Return the [X, Y] coordinate for the center point of the cell that contains the specified text.  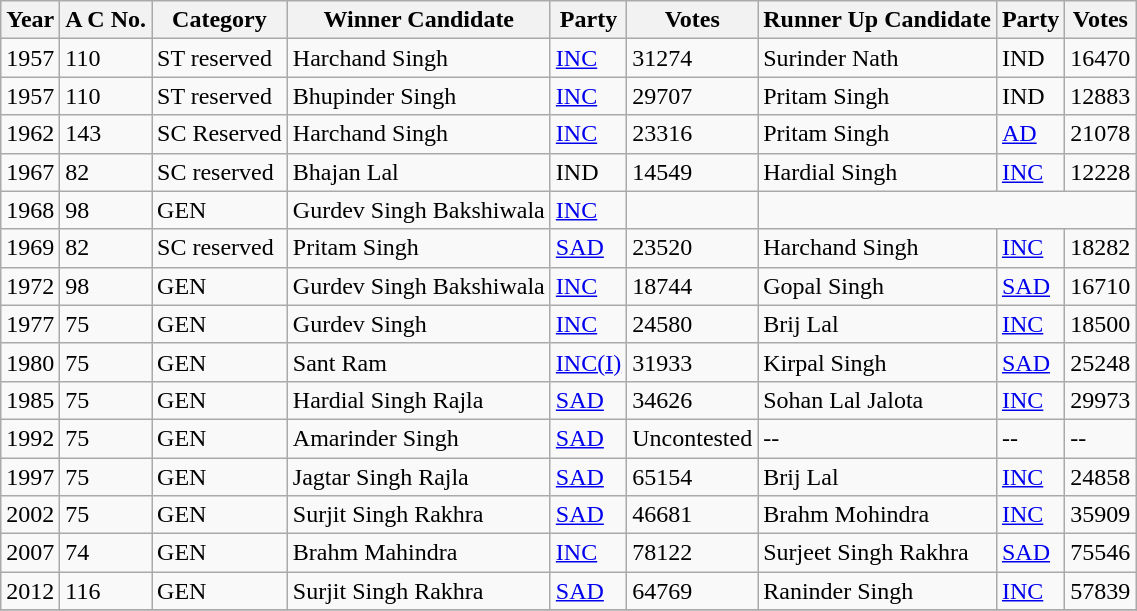
2012 [30, 591]
Bhupinder Singh [418, 96]
12228 [1100, 172]
Runner Up Candidate [878, 20]
34626 [692, 400]
Bhajan Lal [418, 172]
Winner Candidate [418, 20]
74 [106, 553]
31933 [692, 362]
Sant Ram [418, 362]
116 [106, 591]
16710 [1100, 286]
Hardial Singh [878, 172]
23520 [692, 248]
Gurdev Singh [418, 324]
25248 [1100, 362]
Surjeet Singh Rakhra [878, 553]
Sohan Lal Jalota [878, 400]
1967 [30, 172]
29707 [692, 96]
Raninder Singh [878, 591]
24858 [1100, 477]
143 [106, 134]
57839 [1100, 591]
29973 [1100, 400]
14549 [692, 172]
64769 [692, 591]
75546 [1100, 553]
Brahm Mahindra [418, 553]
23316 [692, 134]
Year [30, 20]
46681 [692, 515]
Jagtar Singh Rajla [418, 477]
A C No. [106, 20]
18282 [1100, 248]
65154 [692, 477]
1992 [30, 438]
AD [1030, 134]
31274 [692, 58]
Brahm Mohindra [878, 515]
1980 [30, 362]
18744 [692, 286]
21078 [1100, 134]
1985 [30, 400]
78122 [692, 553]
Gopal Singh [878, 286]
SC Reserved [220, 134]
16470 [1100, 58]
Amarinder Singh [418, 438]
1968 [30, 210]
Category [220, 20]
Surinder Nath [878, 58]
INC(I) [588, 362]
1969 [30, 248]
24580 [692, 324]
35909 [1100, 515]
1977 [30, 324]
2002 [30, 515]
1972 [30, 286]
1997 [30, 477]
2007 [30, 553]
Uncontested [692, 438]
18500 [1100, 324]
Hardial Singh Rajla [418, 400]
12883 [1100, 96]
1962 [30, 134]
Kirpal Singh [878, 362]
